Output the (x, y) coordinate of the center of the cell containing the given text.  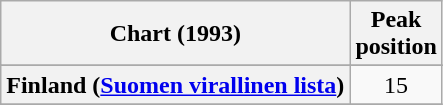
15 (396, 85)
Chart (1993) (176, 34)
Finland (Suomen virallinen lista) (176, 85)
Peakposition (396, 34)
